Determine the (X, Y) coordinate at the center of the cell enclosing the given text.  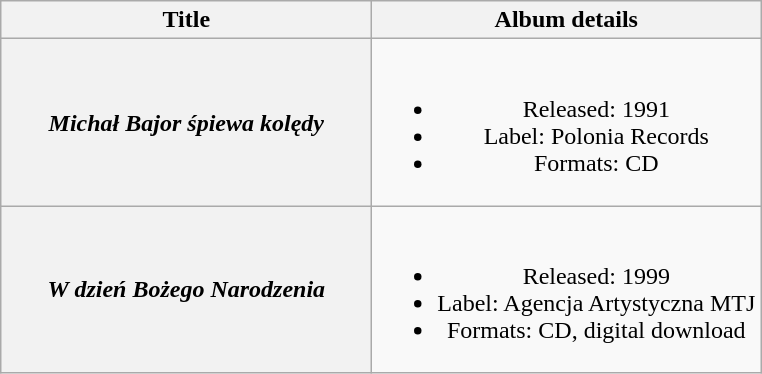
Title (186, 20)
Michał Bajor śpiewa kolędy (186, 122)
W dzień Bożego Narodzenia (186, 290)
Released: 1999Label: Agencja Artystyczna MTJFormats: CD, digital download (566, 290)
Released: 1991Label: Polonia RecordsFormats: CD (566, 122)
Album details (566, 20)
